Return (x, y) of the center of cell containing provided text 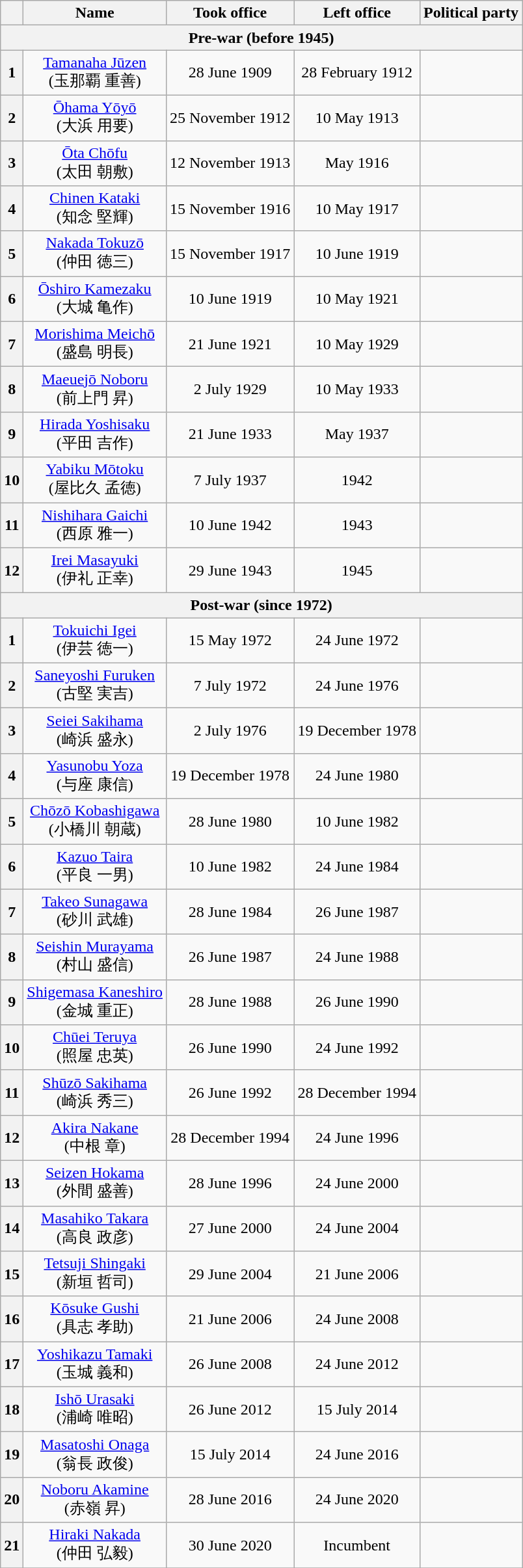
May 1916 (357, 163)
Ishō Urasaki(浦崎 唯昭) (95, 1409)
Post-war (since 1972) (261, 605)
Ōta Chōfu(太田 朝敷) (95, 163)
Akira Nakane(中根 章) (95, 1138)
Name (95, 13)
Left office (357, 13)
15 November 1916 (230, 209)
28 June 1909 (230, 73)
28 February 1912 (357, 73)
15 November 1917 (230, 254)
Takeo Sunagawa(砂川 武雄) (95, 912)
7 July 1972 (230, 685)
21 (12, 1545)
10 May 1929 (357, 344)
28 June 1996 (230, 1183)
30 June 2020 (230, 1545)
19 (12, 1455)
7 July 1937 (230, 480)
12 November 1913 (230, 163)
24 June 1976 (357, 685)
Political party (471, 13)
Seiei Sakihama(崎浜 盛永) (95, 731)
29 June 2004 (230, 1274)
1945 (357, 570)
27 June 2000 (230, 1229)
Nishihara Gaichi(西原 雅一) (95, 525)
Hiraki Nakada(仲田 弘毅) (95, 1545)
Masatoshi Onaga(翁長 政俊) (95, 1455)
Yoshikazu Tamaki(玉城 義和) (95, 1364)
25 November 1912 (230, 118)
Incumbent (357, 1545)
Maeuejō Noboru(前上門 昇) (95, 390)
24 June 1996 (357, 1138)
Seizen Hokama(外間 盛善) (95, 1183)
Chūei Teruya(照屋 忠英) (95, 1048)
15 May 1972 (230, 641)
24 June 2020 (357, 1500)
29 June 1943 (230, 570)
Saneyoshi Furuken(古堅 実吉) (95, 685)
Ōshiro Kamezaku(大城 亀作) (95, 299)
Yasunobu Yoza(与座 康信) (95, 776)
Kazuo Taira(平良 一男) (95, 867)
24 June 2008 (357, 1319)
28 June 1988 (230, 1002)
24 June 2004 (357, 1229)
15 (12, 1274)
Tokuichi Igei(伊芸 徳一) (95, 641)
1943 (357, 525)
26 June 2008 (230, 1364)
1942 (357, 480)
21 June 1921 (230, 344)
Shūzō Sakihama(崎浜 秀三) (95, 1093)
24 June 1988 (357, 957)
28 June 1984 (230, 912)
Took office (230, 13)
24 June 2000 (357, 1183)
14 (12, 1229)
24 June 1972 (357, 641)
May 1937 (357, 434)
Kōsuke Gushi(具志 孝助) (95, 1319)
Seishin Murayama(村山 盛信) (95, 957)
Pre-war (before 1945) (261, 38)
Morishima Meichō(盛島 明長) (95, 344)
16 (12, 1319)
2 July 1976 (230, 731)
Tetsuji Shingaki(新垣 哲司) (95, 1274)
18 (12, 1409)
Chōzō Kobashigawa(小橋川 朝蔵) (95, 821)
24 June 2016 (357, 1455)
24 June 1984 (357, 867)
26 June 1992 (230, 1093)
Ōhama Yōyō(大浜 用要) (95, 118)
Noboru Akamine(赤嶺 昇) (95, 1500)
10 May 1917 (357, 209)
10 May 1933 (357, 390)
Irei Masayuki(伊礼 正幸) (95, 570)
17 (12, 1364)
Yabiku Mōtoku(屋比久 孟徳) (95, 480)
24 June 1980 (357, 776)
Nakada Tokuzō(仲田 徳三) (95, 254)
24 June 2012 (357, 1364)
20 (12, 1500)
24 June 1992 (357, 1048)
21 June 1933 (230, 434)
28 June 2016 (230, 1500)
10 June 1942 (230, 525)
Hirada Yoshisaku(平田 吉作) (95, 434)
Masahiko Takara(高良 政彦) (95, 1229)
13 (12, 1183)
10 May 1921 (357, 299)
26 June 2012 (230, 1409)
Tamanaha Jūzen(玉那覇 重善) (95, 73)
10 May 1913 (357, 118)
2 July 1929 (230, 390)
Chinen Kataki(知念 堅輝) (95, 209)
Shigemasa Kaneshiro(金城 重正) (95, 1002)
28 June 1980 (230, 821)
